From the cell containing the given text, extract its center point as [x, y] coordinate. 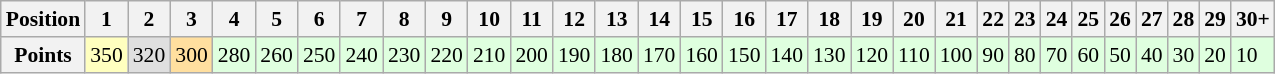
50 [1120, 55]
13 [616, 19]
60 [1088, 55]
240 [362, 55]
11 [532, 19]
190 [574, 55]
1 [106, 19]
30+ [1253, 19]
16 [744, 19]
26 [1120, 19]
29 [1215, 19]
23 [1025, 19]
6 [320, 19]
140 [786, 55]
300 [192, 55]
28 [1184, 19]
180 [616, 55]
250 [320, 55]
4 [234, 19]
9 [446, 19]
19 [872, 19]
350 [106, 55]
12 [574, 19]
7 [362, 19]
3 [192, 19]
17 [786, 19]
22 [993, 19]
260 [276, 55]
18 [830, 19]
5 [276, 19]
160 [702, 55]
21 [956, 19]
120 [872, 55]
8 [404, 19]
14 [660, 19]
320 [150, 55]
70 [1057, 55]
27 [1152, 19]
25 [1088, 19]
100 [956, 55]
170 [660, 55]
30 [1184, 55]
230 [404, 55]
40 [1152, 55]
210 [490, 55]
80 [1025, 55]
Points [43, 55]
130 [830, 55]
200 [532, 55]
15 [702, 19]
110 [914, 55]
150 [744, 55]
90 [993, 55]
220 [446, 55]
2 [150, 19]
24 [1057, 19]
280 [234, 55]
Position [43, 19]
